Locate the cell with the specified text and output its [X, Y] center coordinate. 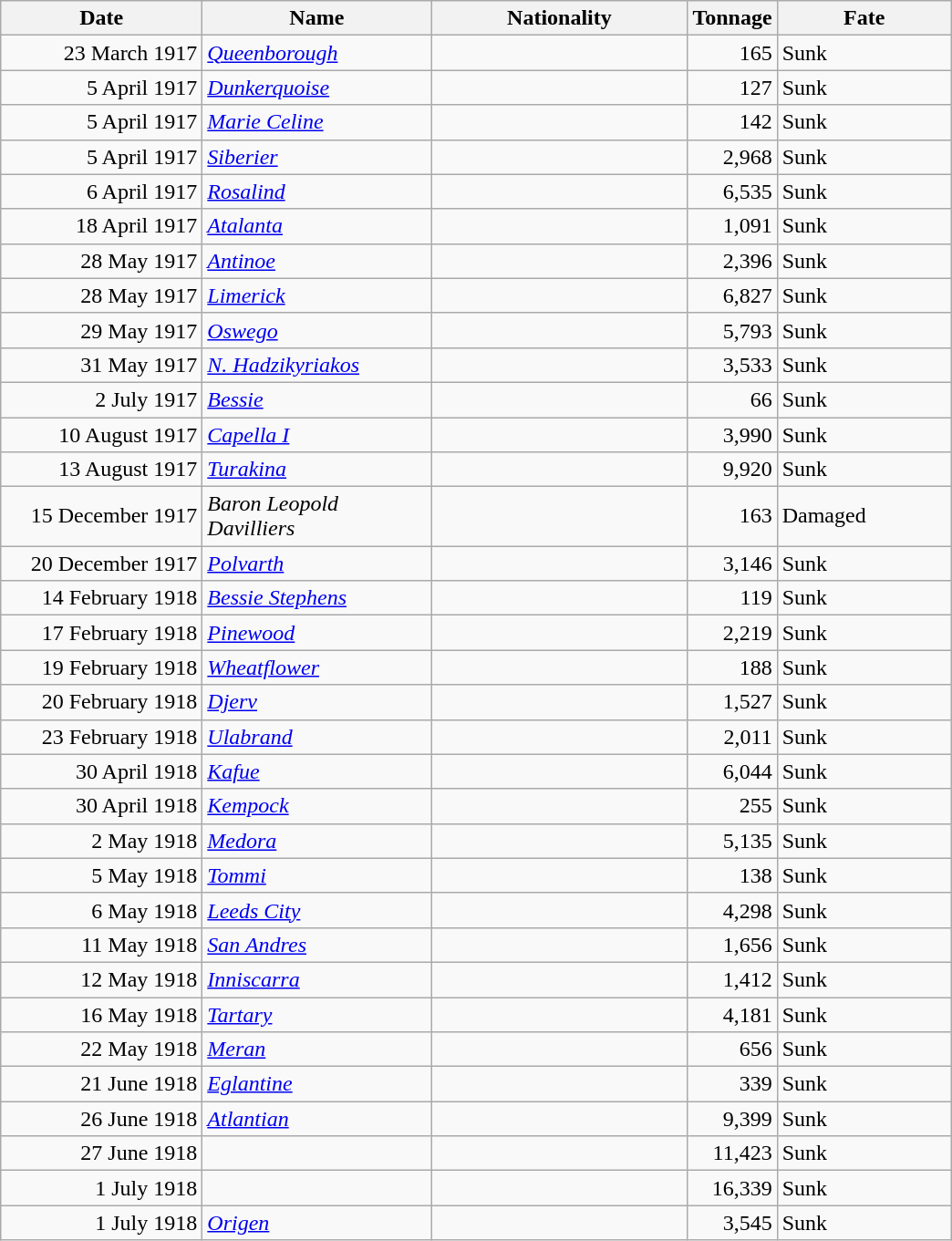
Nationality [560, 18]
6,535 [732, 191]
Queenborough [317, 53]
23 March 1917 [102, 53]
Meran [317, 1050]
16,339 [732, 1188]
17 February 1918 [102, 633]
27 June 1918 [102, 1153]
Pinewood [317, 633]
26 June 1918 [102, 1119]
9,920 [732, 470]
Leeds City [317, 910]
142 [732, 122]
Tartary [317, 1015]
339 [732, 1084]
2,396 [732, 261]
San Andres [317, 945]
Oswego [317, 330]
1,656 [732, 945]
Rosalind [317, 191]
Fate [864, 18]
18 April 1917 [102, 226]
14 February 1918 [102, 598]
3,533 [732, 365]
6 April 1917 [102, 191]
1,527 [732, 702]
4,298 [732, 910]
Atlantian [317, 1119]
21 June 1918 [102, 1084]
2 July 1917 [102, 399]
2,011 [732, 737]
656 [732, 1050]
1,091 [732, 226]
Ulabrand [317, 737]
165 [732, 53]
1,412 [732, 979]
5,793 [732, 330]
188 [732, 667]
66 [732, 399]
6 May 1918 [102, 910]
19 February 1918 [102, 667]
31 May 1917 [102, 365]
13 August 1917 [102, 470]
Bessie Stephens [317, 598]
Turakina [317, 470]
163 [732, 516]
6,827 [732, 295]
Damaged [864, 516]
Atalanta [317, 226]
22 May 1918 [102, 1050]
20 December 1917 [102, 564]
12 May 1918 [102, 979]
Dunkerquoise [317, 88]
6,044 [732, 771]
5,135 [732, 841]
5 May 1918 [102, 875]
Limerick [317, 295]
16 May 1918 [102, 1015]
4,181 [732, 1015]
Capella I [317, 435]
Siberier [317, 157]
Origen [317, 1223]
Medora [317, 841]
10 August 1917 [102, 435]
Wheatflower [317, 667]
Kafue [317, 771]
127 [732, 88]
119 [732, 598]
9,399 [732, 1119]
Djerv [317, 702]
29 May 1917 [102, 330]
23 February 1918 [102, 737]
15 December 1917 [102, 516]
138 [732, 875]
Tommi [317, 875]
3,545 [732, 1223]
Kempock [317, 806]
255 [732, 806]
2,968 [732, 157]
Date [102, 18]
Marie Celine [317, 122]
Baron Leopold Davilliers [317, 516]
Bessie [317, 399]
11 May 1918 [102, 945]
20 February 1918 [102, 702]
Eglantine [317, 1084]
3,990 [732, 435]
Name [317, 18]
Inniscarra [317, 979]
3,146 [732, 564]
Tonnage [732, 18]
Antinoe [317, 261]
Polvarth [317, 564]
11,423 [732, 1153]
N. Hadzikyriakos [317, 365]
2 May 1918 [102, 841]
2,219 [732, 633]
